Identify which cell holds the provided text, then report its [X, Y] central coordinate. 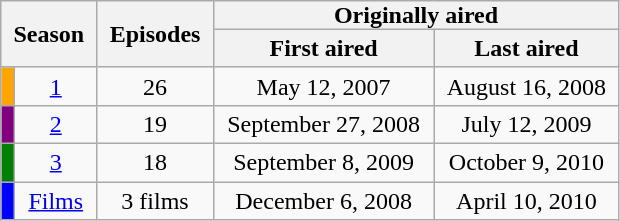
18 [155, 162]
April 10, 2010 [526, 201]
July 12, 2009 [526, 124]
October 9, 2010 [526, 162]
May 12, 2007 [324, 86]
1 [56, 86]
19 [155, 124]
3 [56, 162]
Films [56, 201]
August 16, 2008 [526, 86]
September 8, 2009 [324, 162]
Season [49, 34]
Originally aired [416, 15]
First aired [324, 48]
26 [155, 86]
December 6, 2008 [324, 201]
September 27, 2008 [324, 124]
3 films [155, 201]
2 [56, 124]
Episodes [155, 34]
Last aired [526, 48]
